Find where the given text appears and provide that cell's center as [x, y] coordinate. 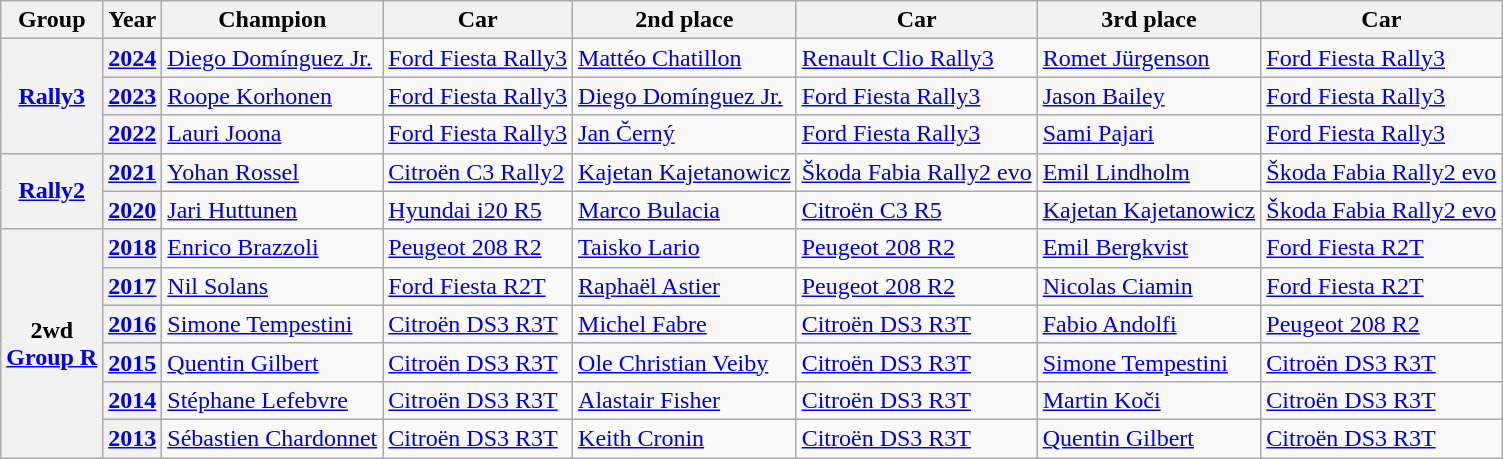
Ole Christian Veiby [685, 362]
Yohan Rossel [272, 172]
2014 [132, 400]
2016 [132, 324]
Stéphane Lefebvre [272, 400]
2015 [132, 362]
Roope Korhonen [272, 96]
Emil Lindholm [1149, 172]
Emil Bergkvist [1149, 248]
Sami Pajari [1149, 134]
2018 [132, 248]
Marco Bulacia [685, 210]
2022 [132, 134]
2017 [132, 286]
Alastair Fisher [685, 400]
2nd place [685, 20]
Year [132, 20]
3rd place [1149, 20]
Rally3 [52, 96]
Romet Jürgenson [1149, 58]
Keith Cronin [685, 438]
Group [52, 20]
Jari Huttunen [272, 210]
Nicolas Ciamin [1149, 286]
Enrico Brazzoli [272, 248]
Rally2 [52, 191]
2wdGroup R [52, 343]
Champion [272, 20]
Citroën C3 Rally2 [478, 172]
2013 [132, 438]
Lauri Joona [272, 134]
2024 [132, 58]
Sébastien Chardonnet [272, 438]
2021 [132, 172]
Mattéo Chatillon [685, 58]
Jason Bailey [1149, 96]
Renault Clio Rally3 [916, 58]
Hyundai i20 R5 [478, 210]
2023 [132, 96]
Michel Fabre [685, 324]
Nil Solans [272, 286]
Raphaël Astier [685, 286]
Taisko Lario [685, 248]
Martin Koči [1149, 400]
Jan Černý [685, 134]
2020 [132, 210]
Fabio Andolfi [1149, 324]
Citroën C3 R5 [916, 210]
